Output the [x, y] coordinate of the center of the cell containing the given text.  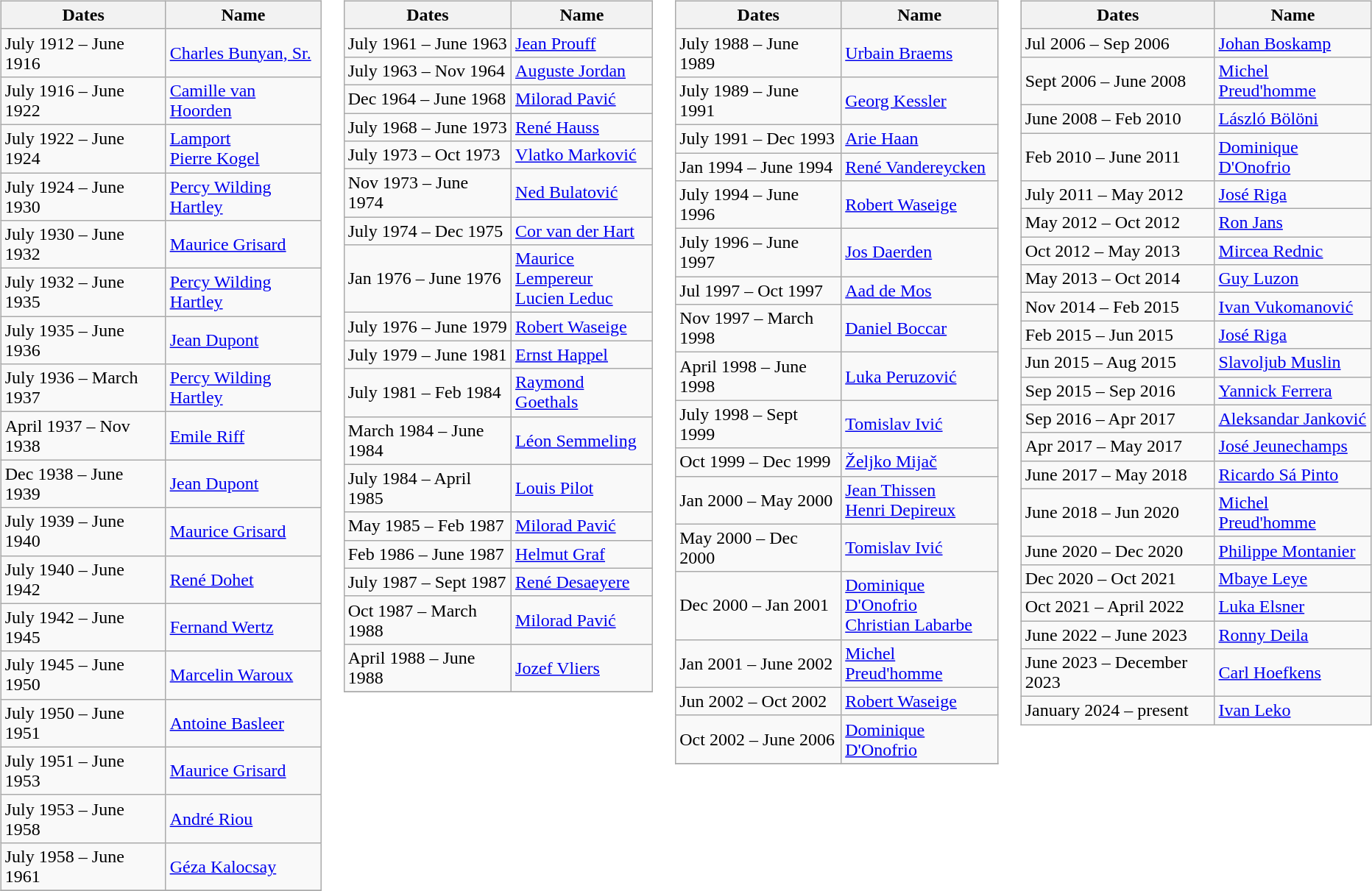
Luka Peruzović [920, 377]
April 1998 – June 1998 [758, 377]
July 1945 – June 1950 [83, 675]
Léon Semmeling [582, 440]
Marcelin Waroux [243, 675]
Dec 1938 – June 1939 [83, 484]
Dec 2000 – Jan 2001 [758, 606]
Oct 2002 – June 2006 [758, 739]
Fernand Wertz [243, 627]
July 1994 – June 1996 [758, 205]
July 1963 – Nov 1964 [427, 71]
Ivan Vukomanović [1293, 307]
Auguste Jordan [582, 71]
May 2000 – Dec 2000 [758, 547]
Ned Bulatović [582, 193]
Dec 1964 – June 1968 [427, 99]
July 1976 – June 1979 [427, 327]
Oct 1999 – Dec 1999 [758, 462]
July 1942 – June 1945 [83, 627]
Aleksandar Janković [1293, 419]
Jos Daerden [920, 253]
André Riou [243, 818]
Dominique D'Onofrio Christian Labarbe [920, 606]
Jean Prouff [582, 43]
Nov 2014 – Feb 2015 [1117, 307]
May 2013 – Oct 2014 [1117, 279]
Ernst Happel [582, 355]
Jul 1997 – Oct 1997 [758, 291]
July 1939 – June 1940 [83, 531]
March 1984 – June 1984 [427, 440]
July 1922 – June 1924 [83, 149]
Helmut Graf [582, 554]
June 2018 – Jun 2020 [1117, 512]
Georg Kessler [920, 100]
July 1912 – June 1916 [83, 53]
Sept 2006 – June 2008 [1117, 81]
Luka Elsner [1293, 606]
July 1961 – June 1963 [427, 43]
Mircea Rednic [1293, 251]
July 1951 – June 1953 [83, 771]
July 1996 – June 1997 [758, 253]
Urbain Braems [920, 53]
László Bölöni [1293, 118]
July 1930 – June 1932 [83, 244]
Ricardo Sá Pinto [1293, 475]
July 1916 – June 1922 [83, 100]
July 1936 – March 1937 [83, 388]
Željko Mijač [920, 462]
Louis Pilot [582, 489]
May 1985 – Feb 1987 [427, 526]
Jun 2002 – Oct 2002 [758, 701]
Vlatko Marković [582, 155]
Oct 2012 – May 2013 [1117, 251]
Apr 2017 – May 2017 [1117, 447]
Slavoljub Muslin [1293, 363]
René Dohet [243, 580]
Camille van Hoorden [243, 100]
Emile Riff [243, 436]
Arie Haan [920, 138]
René Desaeyere [582, 582]
April 1937 – Nov 1938 [83, 436]
July 1950 – June 1951 [83, 723]
José Jeunechamps [1293, 447]
Maurice Lempereur Lucien Leduc [582, 279]
Feb 2015 – Jun 2015 [1117, 335]
July 2011 – May 2012 [1117, 195]
Aad de Mos [920, 291]
Géza Kalocsay [243, 867]
Jun 2015 – Aug 2015 [1117, 363]
Ronny Deila [1293, 635]
René Hauss [582, 127]
René Vandereycken [920, 167]
July 1981 – Feb 1984 [427, 393]
January 2024 – present [1117, 711]
Jan 2001 – June 2002 [758, 664]
July 1998 – Sept 1999 [758, 424]
July 1958 – June 1961 [83, 867]
Ron Jans [1293, 223]
Oct 1987 – March 1988 [427, 620]
July 1989 – June 1991 [758, 100]
Carl Hoefkens [1293, 672]
Lamport Pierre Kogel [243, 149]
July 1924 – June 1930 [83, 196]
July 1987 – Sept 1987 [427, 582]
Sep 2016 – Apr 2017 [1117, 419]
July 1953 – June 1958 [83, 818]
July 1984 – April 1985 [427, 489]
June 2017 – May 2018 [1117, 475]
Johan Boskamp [1293, 43]
Jan 1994 – June 1994 [758, 167]
Dec 2020 – Oct 2021 [1117, 578]
May 2012 – Oct 2012 [1117, 223]
Cor van der Hart [582, 231]
Jean Thissen Henri Depireux [920, 500]
Jan 1976 – June 1976 [427, 279]
July 1988 – June 1989 [758, 53]
Nov 1973 – June 1974 [427, 193]
July 1935 – June 1936 [83, 340]
July 1991 – Dec 1993 [758, 138]
July 1973 – Oct 1973 [427, 155]
Feb 2010 – June 2011 [1117, 156]
Mbaye Leye [1293, 578]
June 2020 – Dec 2020 [1117, 550]
June 2022 – June 2023 [1117, 635]
July 1940 – June 1942 [83, 580]
Yannick Ferrera [1293, 391]
July 1932 – June 1935 [83, 293]
Antoine Basleer [243, 723]
Nov 1997 – March 1998 [758, 328]
Ivan Leko [1293, 711]
April 1988 – June 1988 [427, 668]
Sep 2015 – Sep 2016 [1117, 391]
July 1979 – June 1981 [427, 355]
Philippe Montanier [1293, 550]
Raymond Goethals [582, 393]
Guy Luzon [1293, 279]
June 2008 – Feb 2010 [1117, 118]
Jozef Vliers [582, 668]
Feb 1986 – June 1987 [427, 554]
Jul 2006 – Sep 2006 [1117, 43]
July 1974 – Dec 1975 [427, 231]
Charles Bunyan, Sr. [243, 53]
June 2023 – December 2023 [1117, 672]
Daniel Boccar [920, 328]
Oct 2021 – April 2022 [1117, 606]
Jan 2000 – May 2000 [758, 500]
July 1968 – June 1973 [427, 127]
